Return the [X, Y] coordinate for the center point of the cell that contains the specified text.  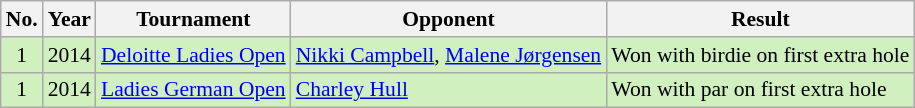
Opponent [449, 19]
No. [22, 19]
Result [760, 19]
Ladies German Open [194, 90]
Won with par on first extra hole [760, 90]
Charley Hull [449, 90]
Nikki Campbell, Malene Jørgensen [449, 55]
Won with birdie on first extra hole [760, 55]
Year [70, 19]
Deloitte Ladies Open [194, 55]
Tournament [194, 19]
